From the cell containing the given text, extract its center point as (X, Y) coordinate. 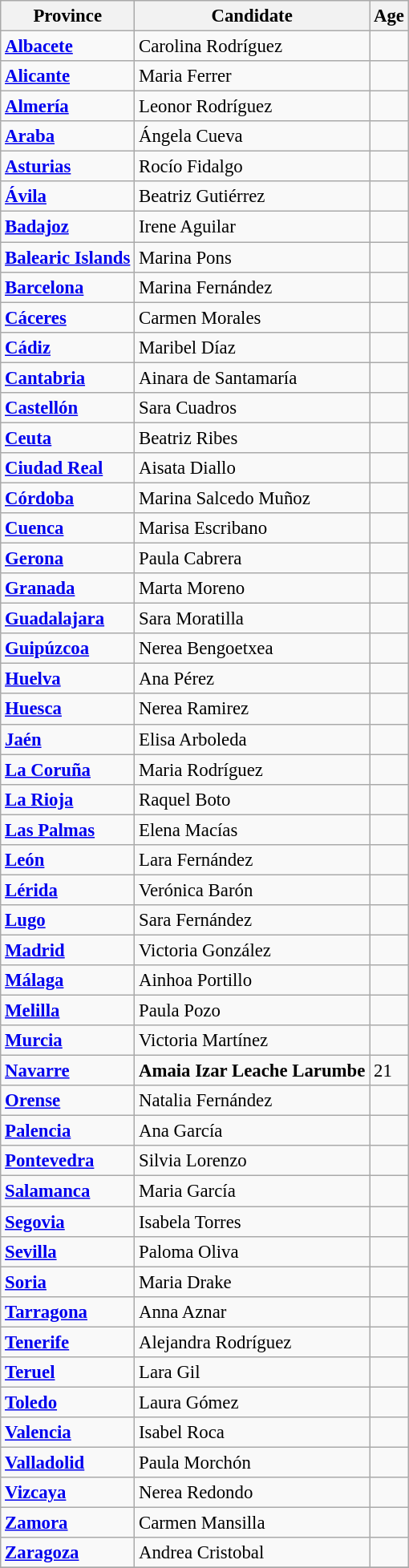
Tenerife (67, 1342)
Ainhoa Portillo (252, 980)
Paula Pozo (252, 1011)
Navarre (67, 1071)
Maria Drake (252, 1282)
Marina Pons (252, 257)
Carmen Mansilla (252, 1523)
Paula Morchón (252, 1462)
Candidate (252, 16)
Province (67, 16)
Zamora (67, 1523)
Natalia Fernández (252, 1101)
Beatriz Gutiérrez (252, 196)
Huesca (67, 709)
Toledo (67, 1402)
Carmen Morales (252, 317)
Madrid (67, 950)
Cuenca (67, 528)
Gerona (67, 559)
Sara Fernández (252, 920)
Beatriz Ribes (252, 438)
Guipúzcoa (67, 649)
Age (390, 16)
Maria Rodríguez (252, 770)
Ávila (67, 196)
Lugo (67, 920)
Tarragona (67, 1311)
Maria Ferrer (252, 76)
Melilla (67, 1011)
Lara Gil (252, 1372)
Ceuta (67, 438)
Rocío Fidalgo (252, 167)
Laura Gómez (252, 1402)
Sara Cuadros (252, 408)
Isabela Torres (252, 1222)
Lérida (67, 890)
Ángela Cueva (252, 136)
Castellón (67, 408)
Elisa Arboleda (252, 739)
Victoria Martínez (252, 1041)
Orense (67, 1101)
Marta Moreno (252, 588)
Cantabria (67, 378)
Valladolid (67, 1462)
Nerea Bengoetxea (252, 649)
Valencia (67, 1433)
Teruel (67, 1372)
Alicante (67, 76)
Isabel Roca (252, 1433)
Irene Aguilar (252, 227)
Lara Fernández (252, 860)
Maribel Díaz (252, 347)
Guadalajara (67, 619)
Andrea Cristobal (252, 1553)
Marisa Escribano (252, 528)
Balearic Islands (67, 257)
Pontevedra (67, 1162)
Alejandra Rodríguez (252, 1342)
Marina Fernández (252, 287)
Sara Moratilla (252, 619)
Aisata Diallo (252, 468)
Palencia (67, 1131)
Carolina Rodríguez (252, 46)
Cádiz (67, 347)
Córdoba (67, 498)
La Coruña (67, 770)
Segovia (67, 1222)
Elena Macías (252, 830)
Málaga (67, 980)
Salamanca (67, 1191)
Albacete (67, 46)
Nerea Ramirez (252, 709)
Ana García (252, 1131)
Badajoz (67, 227)
Murcia (67, 1041)
Almería (67, 107)
Victoria González (252, 950)
Zaragoza (67, 1553)
La Rioja (67, 799)
Cáceres (67, 317)
Ainara de Santamaría (252, 378)
Sevilla (67, 1251)
Granada (67, 588)
Paula Cabrera (252, 559)
Araba (67, 136)
Ciudad Real (67, 468)
Maria García (252, 1191)
Soria (67, 1282)
Silvia Lorenzo (252, 1162)
Barcelona (67, 287)
Nerea Redondo (252, 1493)
Asturias (67, 167)
León (67, 860)
Jaén (67, 739)
Anna Aznar (252, 1311)
Raquel Boto (252, 799)
Paloma Oliva (252, 1251)
Vizcaya (67, 1493)
Verónica Barón (252, 890)
Ana Pérez (252, 679)
Huelva (67, 679)
Marina Salcedo Muñoz (252, 498)
Amaia Izar Leache Larumbe (252, 1071)
Leonor Rodríguez (252, 107)
Las Palmas (67, 830)
21 (390, 1071)
